Detect which cell encompasses the target text, then output its [x, y] center coordinate. 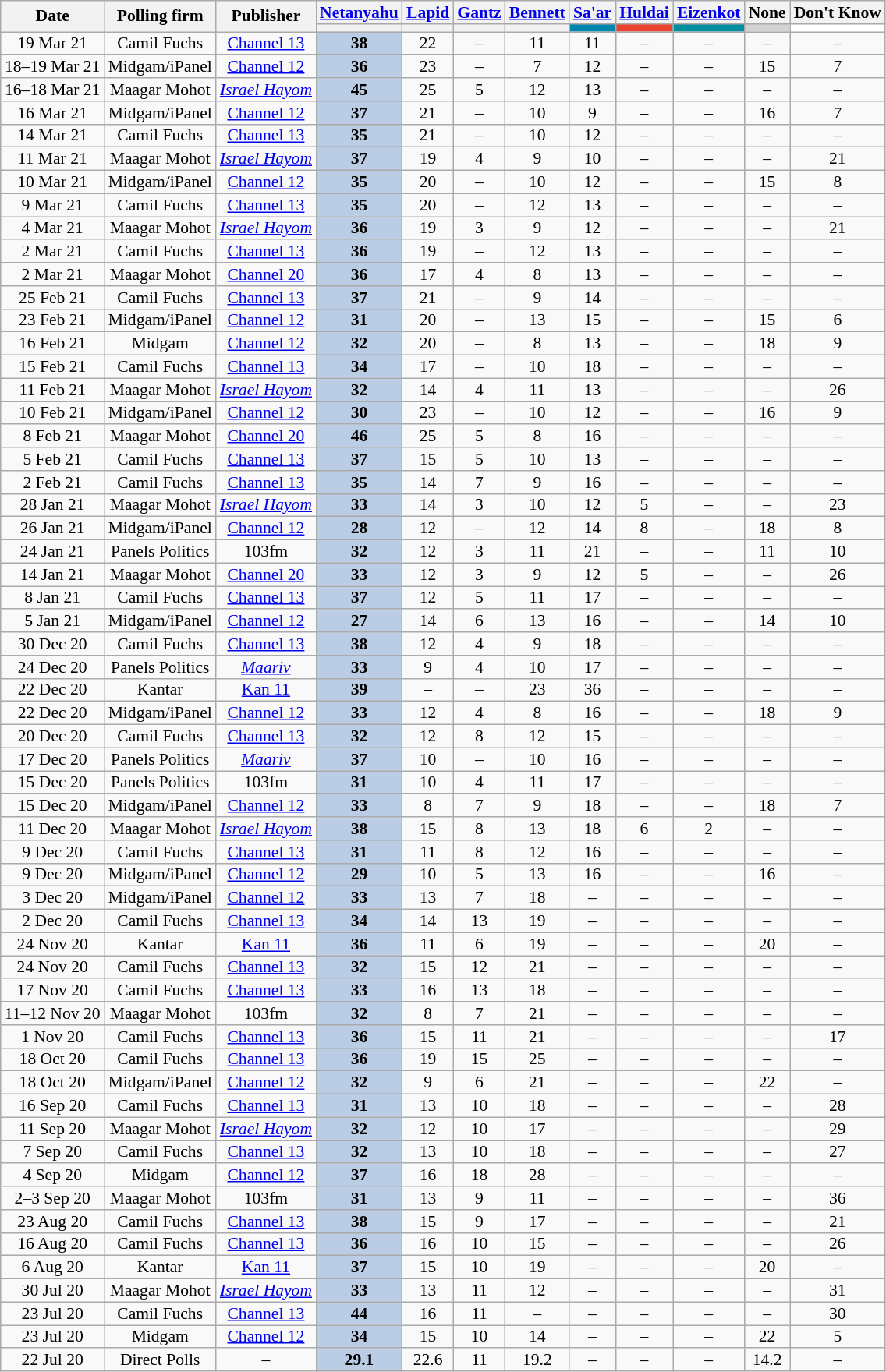
8 Feb 21 [53, 437]
Lapid [427, 12]
5 Jan 21 [53, 621]
19.2 [537, 1360]
2 Feb 21 [53, 483]
8 Jan 21 [53, 598]
17 Nov 20 [53, 991]
Eizenkot [709, 12]
6 Aug 20 [53, 1268]
28 Jan 21 [53, 505]
16 Mar 21 [53, 113]
22.6 [427, 1360]
29.1 [359, 1360]
7 Sep 20 [53, 1152]
2 [709, 829]
17 Dec 20 [53, 759]
4 Mar 21 [53, 228]
Don't Know [838, 12]
11 Feb 21 [53, 390]
14.2 [767, 1360]
Sa'ar [593, 12]
11 Sep 20 [53, 1129]
5 Feb 21 [53, 459]
15 Feb 21 [53, 367]
2–3 Sep 20 [53, 1198]
Direct Polls [161, 1360]
10 Feb 21 [53, 413]
22 Jul 20 [53, 1360]
4 Sep 20 [53, 1176]
Huldai [644, 12]
16 Sep 20 [53, 1106]
2 Dec 20 [53, 921]
14 Jan 21 [53, 575]
26 Jan 21 [53, 529]
45 [359, 90]
20 Dec 20 [53, 737]
24 Dec 20 [53, 667]
16 Feb 21 [53, 344]
14 Mar 21 [53, 136]
Publisher [266, 16]
16–18 Mar 21 [53, 90]
11 Dec 20 [53, 829]
24 Jan 21 [53, 552]
3 Dec 20 [53, 898]
23 Aug 20 [53, 1222]
Polling firm [161, 16]
16 Aug 20 [53, 1244]
30 Dec 20 [53, 644]
1 Nov 20 [53, 1037]
18–19 Mar 21 [53, 67]
30 Jul 20 [53, 1291]
Bennett [537, 12]
11 Mar 21 [53, 159]
46 [359, 437]
Gantz [479, 12]
23 Feb 21 [53, 320]
None [767, 12]
Date [53, 16]
Netanyahu [359, 12]
44 [359, 1314]
11–12 Nov 20 [53, 1013]
10 Mar 21 [53, 182]
9 Mar 21 [53, 205]
25 Feb 21 [53, 298]
39 [359, 690]
19 Mar 21 [53, 44]
